Detect which cell encompasses the target text, then output its (x, y) center coordinate. 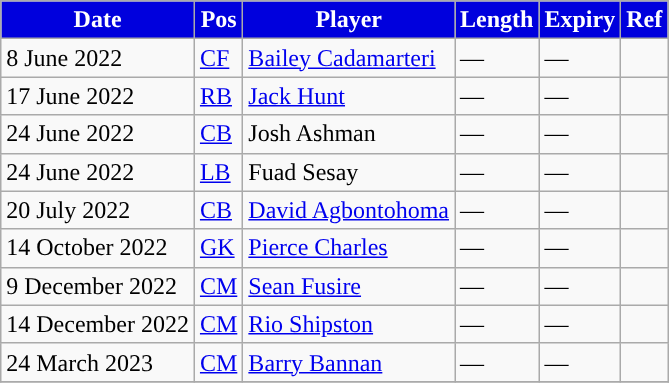
24 March 2023 (98, 362)
Barry Bannan (349, 362)
Josh Ashman (349, 134)
Pos (218, 20)
Expiry (580, 20)
9 December 2022 (98, 286)
14 October 2022 (98, 248)
Pierce Charles (349, 248)
Fuad Sesay (349, 172)
GK (218, 248)
Bailey Cadamarteri (349, 58)
RB (218, 96)
Length (497, 20)
14 December 2022 (98, 324)
17 June 2022 (98, 96)
David Agbontohoma (349, 210)
Jack Hunt (349, 96)
20 July 2022 (98, 210)
Date (98, 20)
CF (218, 58)
8 June 2022 (98, 58)
Ref (644, 20)
Sean Fusire (349, 286)
Player (349, 20)
Rio Shipston (349, 324)
LB (218, 172)
